Extract the [X, Y] coordinate from the center of the cell holding the provided text.  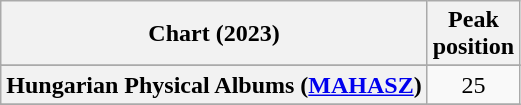
Peakposition [473, 34]
Chart (2023) [214, 34]
25 [473, 85]
Hungarian Physical Albums (MAHASZ) [214, 85]
